Scan for the cell matching the given text and deliver its [X, Y] coordinate at center. 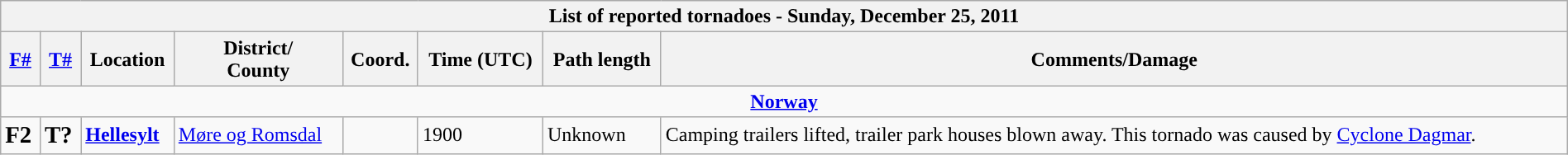
F# [21, 59]
List of reported tornadoes - Sunday, December 25, 2011 [784, 16]
Comments/Damage [1114, 59]
T? [60, 135]
F2 [21, 135]
1900 [480, 135]
Hellesylt [127, 135]
T# [60, 59]
District/County [258, 59]
Path length [602, 59]
Location [127, 59]
Unknown [602, 135]
Norway [784, 101]
Møre og Romsdal [258, 135]
Time (UTC) [480, 59]
Camping trailers lifted, trailer park houses blown away. This tornado was caused by Cyclone Dagmar. [1114, 135]
Coord. [380, 59]
